Find where the given text appears and provide that cell's center as (X, Y) coordinate. 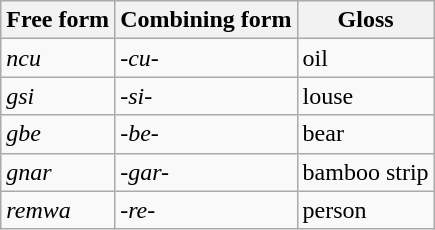
Gloss (366, 20)
person (366, 210)
-si- (206, 96)
-be- (206, 134)
bamboo strip (366, 172)
ncu (58, 58)
Combining form (206, 20)
oil (366, 58)
gbe (58, 134)
-gar- (206, 172)
gsi (58, 96)
louse (366, 96)
-re- (206, 210)
gnar (58, 172)
Free form (58, 20)
remwa (58, 210)
bear (366, 134)
-cu- (206, 58)
